Identify which cell holds the provided text, then report its (X, Y) central coordinate. 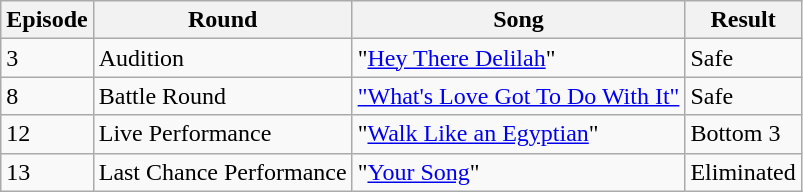
"Hey There Delilah" (518, 58)
12 (47, 134)
Song (518, 20)
"What's Love Got To Do With It" (518, 96)
Eliminated (743, 172)
8 (47, 96)
Audition (222, 58)
13 (47, 172)
"Your Song" (518, 172)
Last Chance Performance (222, 172)
Battle Round (222, 96)
Live Performance (222, 134)
Bottom 3 (743, 134)
3 (47, 58)
Result (743, 20)
"Walk Like an Egyptian" (518, 134)
Episode (47, 20)
Round (222, 20)
